Detect which cell encompasses the target text, then output its [x, y] center coordinate. 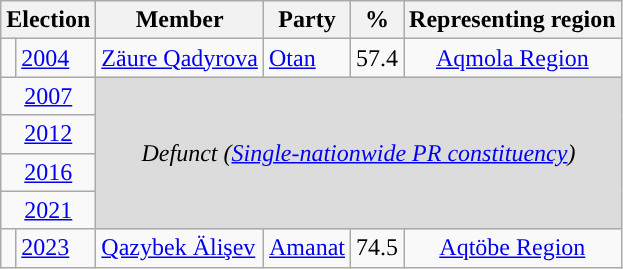
Qazybek Älişev [180, 248]
2007 [48, 96]
2023 [56, 248]
Aqmola Region [513, 58]
Representing region [513, 20]
2021 [48, 210]
Defunct (Single-nationwide PR constituency) [358, 153]
2004 [56, 58]
Otan [306, 58]
Member [180, 20]
Party [306, 20]
Amanat [306, 248]
Zäure Qadyrova [180, 58]
% [378, 20]
Aqtöbe Region [513, 248]
Election [48, 20]
2016 [48, 172]
2012 [48, 134]
57.4 [378, 58]
74.5 [378, 248]
